Identify which cell holds the provided text, then report its [x, y] central coordinate. 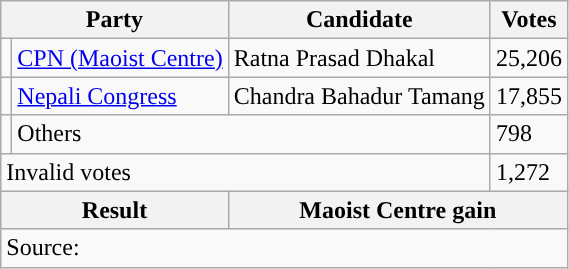
Ratna Prasad Dhakal [359, 58]
CPN (Maoist Centre) [120, 58]
798 [528, 134]
Party [114, 20]
1,272 [528, 172]
Maoist Centre gain [398, 210]
Chandra Bahadur Tamang [359, 96]
Candidate [359, 20]
Nepali Congress [120, 96]
Source: [284, 248]
25,206 [528, 58]
Others [252, 134]
Invalid votes [246, 172]
Votes [528, 20]
17,855 [528, 96]
Result [114, 210]
